Return the (x, y) coordinate for the center point of the cell that contains the specified text.  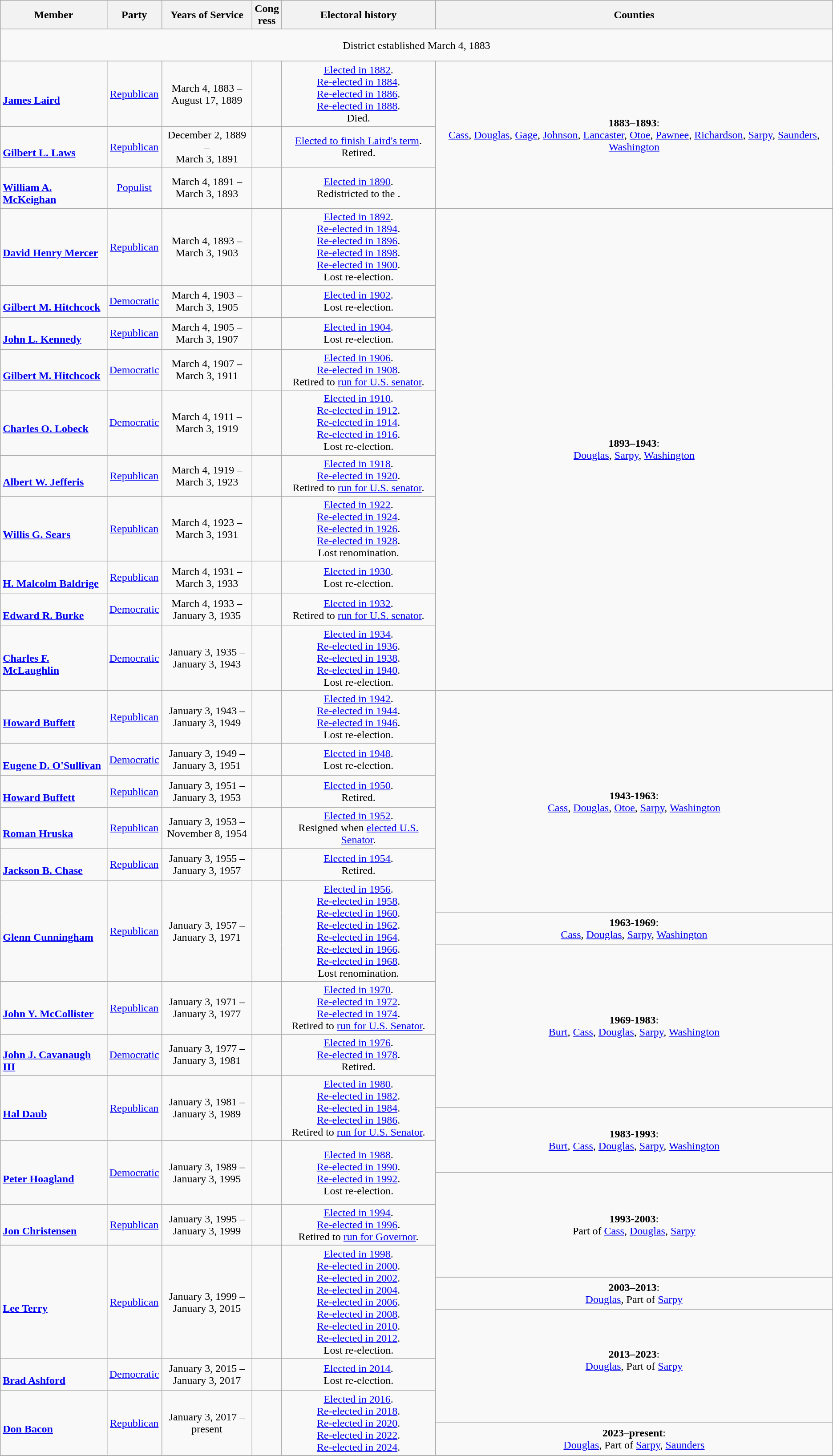
Edward R. Burke (53, 609)
Elected in 1970.Re-elected in 1972.Re-elected in 1974.Retired to run for U.S. Senator. (358, 1008)
Elected to finish Laird's term.Retired. (358, 147)
Elected in 1932.Retired to run for U.S. senator. (358, 609)
Elected in 1906.Re-elected in 1908.Retired to run for U.S. senator. (358, 370)
Elected in 1930.Lost re-election. (358, 577)
Gilbert L. Laws (53, 147)
January 3, 1971 –January 3, 1977 (207, 1008)
January 3, 1955 –January 3, 1957 (207, 864)
Glenn Cunningham (53, 931)
Congress (267, 15)
March 4, 1905 –March 3, 1907 (207, 333)
March 4, 1933 –January 3, 1935 (207, 609)
District established March 4, 1883 (416, 45)
March 4, 1893 –March 3, 1903 (207, 247)
1883–1893:Cass, Douglas, Gage, Johnson, Lancaster, Otoe, Pawnee, Richardson, Sarpy, Saunders, Washington (635, 135)
Brad Ashford (53, 1375)
Elected in 1882.Re-elected in 1884.Re-elected in 1886.Re-elected in 1888.Died. (358, 94)
Elected in 2014.Lost re-election. (358, 1375)
William A. McKeighan (53, 188)
January 3, 1999 –January 3, 2015 (207, 1302)
Jon Christensen (53, 1225)
Elected in 1994.Re-elected in 1996.Retired to run for Governor. (358, 1225)
Elected in 1922.Re-elected in 1924.Re-elected in 1926.Re-elected in 1928.Lost renomination. (358, 529)
Albert W. Jefferis (53, 476)
January 3, 1943 –January 3, 1949 (207, 716)
Elected in 1890.Redistricted to the . (358, 188)
Years of Service (207, 15)
Elected in 1980.Re-elected in 1982.Re-elected in 1984.Re-elected in 1986.Retired to run for U.S. Senator. (358, 1108)
January 3, 1977 –January 3, 1981 (207, 1055)
March 4, 1903 –March 3, 1905 (207, 301)
March 4, 1923 –March 3, 1931 (207, 529)
Elected in 1910.Re-elected in 1912.Re-elected in 1914.Re-elected in 1916.Lost re-election. (358, 423)
December 2, 1889 –March 3, 1891 (207, 147)
Elected in 1902.Lost re-election. (358, 301)
Elected in 1942.Re-elected in 1944.Re-elected in 1946.Lost re-election. (358, 716)
Populist (134, 188)
1983-1993:Burt, Cass, Douglas, Sarpy, Washington (635, 1140)
January 3, 1953 –November 8, 1954 (207, 828)
Elected in 2016.Re-elected in 2018.Re-elected in 2020.Re-elected in 2022.Re-elected in 2024. (358, 1423)
Elected in 1904.Lost re-election. (358, 333)
March 4, 1907 –March 3, 1911 (207, 370)
Elected in 1988.Re-elected in 1990.Re-elected in 1992.Lost re-election. (358, 1173)
Elected in 1952.Resigned when elected U.S. Senator. (358, 828)
John J. Cavanaugh III (53, 1055)
January 3, 1981 –January 3, 1989 (207, 1108)
1893–1943:Douglas, Sarpy, Washington (635, 449)
Elected in 1934.Re-elected in 1936.Re-elected in 1938.Re-elected in 1940.Lost re-election. (358, 658)
January 3, 1989 –January 3, 1995 (207, 1173)
January 3, 2017 –present (207, 1423)
Jackson B. Chase (53, 864)
Peter Hoagland (53, 1173)
2013–2023:Douglas, Part of Sarpy (635, 1366)
Elected in 1918.Re-elected in 1920.Retired to run for U.S. senator. (358, 476)
Party (134, 15)
March 4, 1891 –March 3, 1893 (207, 188)
January 3, 1995 –January 3, 1999 (207, 1225)
Hal Daub (53, 1108)
1943-1963:Cass, Douglas, Otoe, Sarpy, Washington (635, 801)
Elected in 1954.Retired. (358, 864)
March 4, 1883 –August 17, 1889 (207, 94)
January 3, 1957 –January 3, 1971 (207, 931)
March 4, 1919 –March 3, 1923 (207, 476)
March 4, 1931 –March 3, 1933 (207, 577)
John L. Kennedy (53, 333)
Don Bacon (53, 1423)
January 3, 1949 –January 3, 1951 (207, 759)
John Y. McCollister (53, 1008)
Elected in 1976.Re-elected in 1978.Retired. (358, 1055)
1969-1983:Burt, Cass, Douglas, Sarpy, Washington (635, 1026)
Counties (635, 15)
Elected in 1950.Retired. (358, 791)
Charles F. McLaughlin (53, 658)
David Henry Mercer (53, 247)
Roman Hruska (53, 828)
2003–2013:Douglas, Part of Sarpy (635, 1294)
Elected in 1956.Re-elected in 1958.Re-elected in 1960.Re-elected in 1962.Re-elected in 1964.Re-elected in 1966.Re-elected in 1968.Lost renomination. (358, 931)
January 3, 1951 –January 3, 1953 (207, 791)
January 3, 1935 –January 3, 1943 (207, 658)
Elected in 1892.Re-elected in 1894.Re-elected in 1896.Re-elected in 1898.Re-elected in 1900.Lost re-election. (358, 247)
H. Malcolm Baldrige (53, 577)
James Laird (53, 94)
Lee Terry (53, 1302)
Willis G. Sears (53, 529)
March 4, 1911 –March 3, 1919 (207, 423)
Electoral history (358, 15)
1993-2003:Part of Cass, Douglas, Sarpy (635, 1225)
January 3, 2015 –January 3, 2017 (207, 1375)
Member (53, 15)
Elected in 1948.Lost re-election. (358, 759)
Charles O. Lobeck (53, 423)
2023–present:Douglas, Part of Sarpy, Saunders (635, 1439)
Eugene D. O'Sullivan (53, 759)
1963-1969:Cass, Douglas, Sarpy, Washington (635, 928)
